From the cell containing the given text, extract its center point as [X, Y] coordinate. 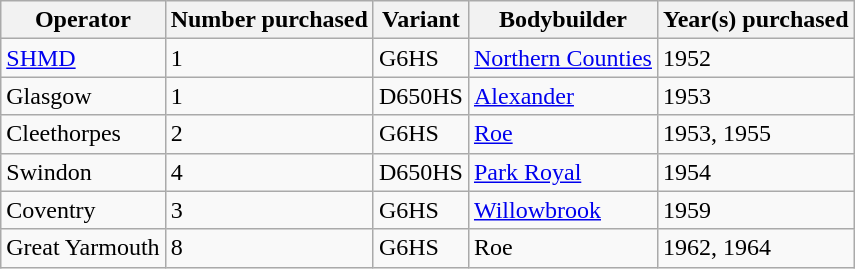
Park Royal [562, 172]
1953, 1955 [756, 134]
Number purchased [269, 20]
Coventry [83, 210]
1959 [756, 210]
Bodybuilder [562, 20]
1952 [756, 58]
Great Yarmouth [83, 248]
Glasgow [83, 96]
1953 [756, 96]
1954 [756, 172]
Operator [83, 20]
Swindon [83, 172]
Willowbrook [562, 210]
SHMD [83, 58]
3 [269, 210]
Alexander [562, 96]
1962, 1964 [756, 248]
Cleethorpes [83, 134]
2 [269, 134]
Year(s) purchased [756, 20]
Variant [420, 20]
Northern Counties [562, 58]
8 [269, 248]
4 [269, 172]
